From the cell containing the given text, extract its center point as [x, y] coordinate. 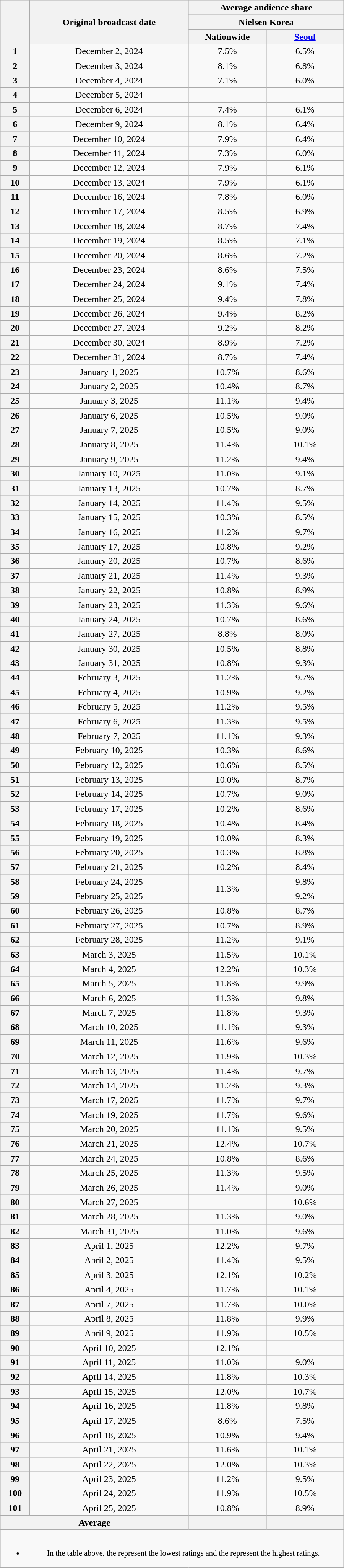
Average [94, 1522]
12.4% [227, 1144]
April 21, 2025 [109, 1450]
January 8, 2025 [109, 445]
Average audience share [266, 8]
April 18, 2025 [109, 1435]
101 [15, 1508]
85 [15, 1275]
9 [15, 168]
6.8% [305, 66]
February 6, 2025 [109, 721]
52 [15, 794]
December 12, 2024 [109, 168]
95 [15, 1421]
26 [15, 415]
December 25, 2024 [109, 299]
92 [15, 1377]
January 6, 2025 [109, 415]
43 [15, 663]
March 19, 2025 [109, 1115]
28 [15, 445]
93 [15, 1392]
17 [15, 284]
99 [15, 1479]
April 15, 2025 [109, 1392]
December 16, 2024 [109, 197]
December 24, 2024 [109, 284]
January 10, 2025 [109, 474]
February 12, 2025 [109, 765]
February 17, 2025 [109, 809]
45 [15, 692]
March 3, 2025 [109, 955]
71 [15, 1071]
March 13, 2025 [109, 1071]
7 [15, 139]
96 [15, 1435]
December 2, 2024 [109, 51]
3 [15, 80]
April 3, 2025 [109, 1275]
57 [15, 867]
April 22, 2025 [109, 1464]
100 [15, 1493]
April 16, 2025 [109, 1406]
March 31, 2025 [109, 1231]
30 [15, 474]
March 26, 2025 [109, 1188]
April 2, 2025 [109, 1260]
February 18, 2025 [109, 823]
January 1, 2025 [109, 372]
40 [15, 619]
December 30, 2024 [109, 343]
December 11, 2024 [109, 153]
65 [15, 984]
62 [15, 940]
March 20, 2025 [109, 1129]
December 9, 2024 [109, 124]
March 4, 2025 [109, 969]
March 28, 2025 [109, 1217]
March 17, 2025 [109, 1100]
77 [15, 1158]
April 9, 2025 [109, 1333]
54 [15, 823]
March 21, 2025 [109, 1144]
December 6, 2024 [109, 109]
February 5, 2025 [109, 707]
December 18, 2024 [109, 226]
5 [15, 109]
58 [15, 881]
1 [15, 51]
February 3, 2025 [109, 678]
19 [15, 313]
84 [15, 1260]
January 21, 2025 [109, 576]
4 [15, 95]
12 [15, 212]
February 21, 2025 [109, 867]
11.5% [227, 955]
8.0% [305, 634]
14 [15, 241]
50 [15, 765]
91 [15, 1362]
December 4, 2024 [109, 80]
61 [15, 925]
March 10, 2025 [109, 1027]
December 26, 2024 [109, 313]
11 [15, 197]
51 [15, 780]
48 [15, 736]
February 19, 2025 [109, 838]
December 5, 2024 [109, 95]
47 [15, 721]
90 [15, 1348]
December 27, 2024 [109, 328]
February 28, 2025 [109, 940]
January 20, 2025 [109, 561]
Original broadcast date [109, 22]
68 [15, 1027]
March 5, 2025 [109, 984]
April 8, 2025 [109, 1318]
December 3, 2024 [109, 66]
April 7, 2025 [109, 1304]
February 25, 2025 [109, 896]
January 7, 2025 [109, 430]
December 31, 2024 [109, 357]
44 [15, 678]
8.3% [305, 838]
April 25, 2025 [109, 1508]
83 [15, 1246]
31 [15, 488]
98 [15, 1464]
April 14, 2025 [109, 1377]
21 [15, 343]
March 12, 2025 [109, 1056]
6.9% [305, 212]
April 4, 2025 [109, 1289]
89 [15, 1333]
February 27, 2025 [109, 925]
April 24, 2025 [109, 1493]
December 23, 2024 [109, 270]
February 14, 2025 [109, 794]
January 3, 2025 [109, 401]
53 [15, 809]
10 [15, 183]
70 [15, 1056]
March 25, 2025 [109, 1173]
86 [15, 1289]
March 11, 2025 [109, 1042]
April 1, 2025 [109, 1246]
Nielsen Korea [266, 22]
24 [15, 386]
February 4, 2025 [109, 692]
January 23, 2025 [109, 605]
March 7, 2025 [109, 1013]
32 [15, 503]
67 [15, 1013]
January 22, 2025 [109, 590]
April 11, 2025 [109, 1362]
60 [15, 911]
February 20, 2025 [109, 852]
39 [15, 605]
15 [15, 255]
16 [15, 270]
January 31, 2025 [109, 663]
December 20, 2024 [109, 255]
7.3% [227, 153]
78 [15, 1173]
January 30, 2025 [109, 649]
27 [15, 430]
75 [15, 1129]
January 2, 2025 [109, 386]
34 [15, 532]
87 [15, 1304]
88 [15, 1318]
January 27, 2025 [109, 634]
January 13, 2025 [109, 488]
January 16, 2025 [109, 532]
37 [15, 576]
38 [15, 590]
79 [15, 1188]
22 [15, 357]
February 24, 2025 [109, 881]
February 26, 2025 [109, 911]
December 19, 2024 [109, 241]
April 10, 2025 [109, 1348]
59 [15, 896]
January 17, 2025 [109, 547]
January 15, 2025 [109, 517]
20 [15, 328]
December 17, 2024 [109, 212]
April 23, 2025 [109, 1479]
81 [15, 1217]
March 6, 2025 [109, 998]
2 [15, 66]
94 [15, 1406]
64 [15, 969]
97 [15, 1450]
January 24, 2025 [109, 619]
82 [15, 1231]
January 14, 2025 [109, 503]
March 24, 2025 [109, 1158]
23 [15, 372]
72 [15, 1085]
46 [15, 707]
41 [15, 634]
Nationwide [227, 37]
March 27, 2025 [109, 1202]
January 9, 2025 [109, 459]
25 [15, 401]
March 14, 2025 [109, 1085]
December 10, 2024 [109, 139]
April 17, 2025 [109, 1421]
In the table above, the represent the lowest ratings and the represent the highest ratings. [172, 1548]
December 13, 2024 [109, 183]
73 [15, 1100]
February 13, 2025 [109, 780]
76 [15, 1144]
35 [15, 547]
56 [15, 852]
February 10, 2025 [109, 751]
6.5% [305, 51]
74 [15, 1115]
13 [15, 226]
66 [15, 998]
69 [15, 1042]
63 [15, 955]
6 [15, 124]
8 [15, 153]
36 [15, 561]
55 [15, 838]
42 [15, 649]
33 [15, 517]
18 [15, 299]
49 [15, 751]
February 7, 2025 [109, 736]
Seoul [305, 37]
29 [15, 459]
80 [15, 1202]
